Pinpoint the cell where the given text exists, returning its [X, Y] midpoint coordinate. 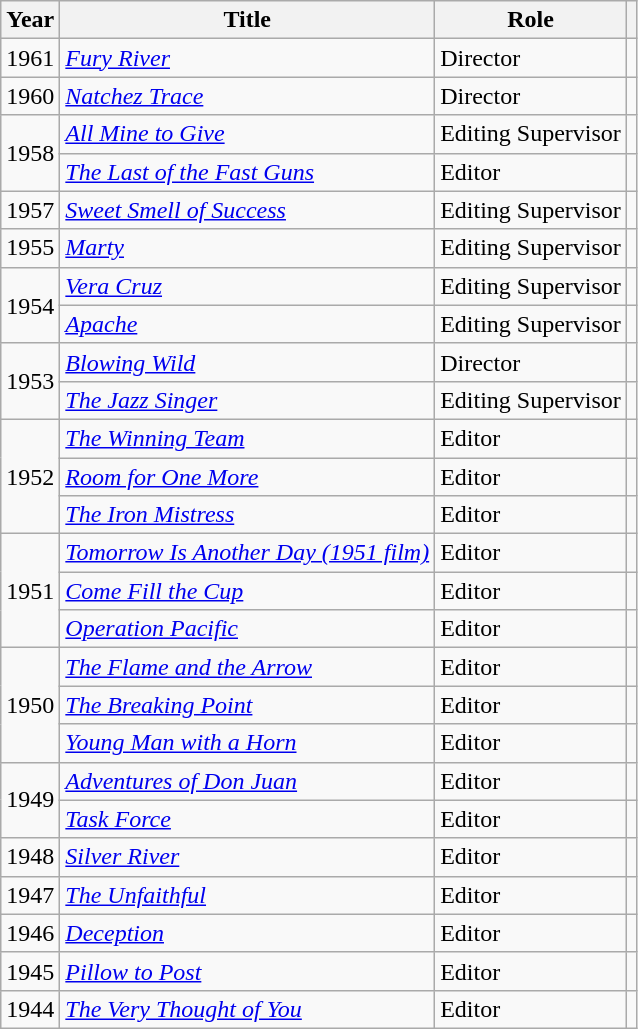
Deception [248, 933]
Vera Cruz [248, 286]
1950 [30, 705]
1949 [30, 800]
Young Man with a Horn [248, 743]
The Iron Mistress [248, 515]
Year [30, 20]
The Unfaithful [248, 895]
1954 [30, 305]
1955 [30, 248]
1957 [30, 210]
1953 [30, 381]
The Jazz Singer [248, 400]
Fury River [248, 58]
1947 [30, 895]
1951 [30, 591]
The Very Thought of You [248, 1009]
Adventures of Don Juan [248, 781]
1948 [30, 857]
1945 [30, 971]
Natchez Trace [248, 96]
1952 [30, 476]
Apache [248, 324]
1960 [30, 96]
The Flame and the Arrow [248, 667]
1958 [30, 153]
Sweet Smell of Success [248, 210]
Tomorrow Is Another Day (1951 film) [248, 553]
The Last of the Fast Guns [248, 172]
The Breaking Point [248, 705]
Blowing Wild [248, 362]
Title [248, 20]
The Winning Team [248, 438]
Come Fill the Cup [248, 591]
Operation Pacific [248, 629]
1961 [30, 58]
Pillow to Post [248, 971]
Role [531, 20]
Silver River [248, 857]
1944 [30, 1009]
Task Force [248, 819]
Marty [248, 248]
All Mine to Give [248, 134]
1946 [30, 933]
Room for One More [248, 477]
